Locate the cell with the specified text and output its (x, y) center coordinate. 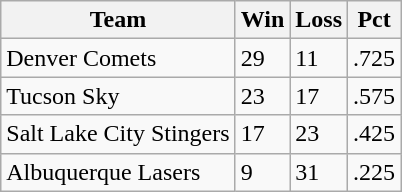
11 (319, 58)
.225 (374, 172)
Team (118, 20)
Salt Lake City Stingers (118, 134)
Tucson Sky (118, 96)
Albuquerque Lasers (118, 172)
29 (262, 58)
Pct (374, 20)
9 (262, 172)
31 (319, 172)
Loss (319, 20)
.725 (374, 58)
.575 (374, 96)
Denver Comets (118, 58)
.425 (374, 134)
Win (262, 20)
